Identify which cell holds the provided text, then report its (X, Y) central coordinate. 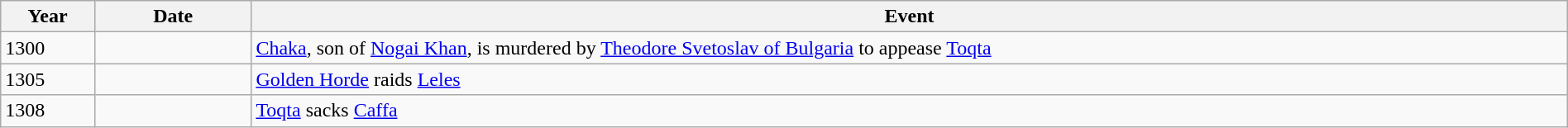
Event (910, 17)
Chaka, son of Nogai Khan, is murdered by Theodore Svetoslav of Bulgaria to appease Toqta (910, 48)
1300 (48, 48)
Date (172, 17)
Year (48, 17)
Golden Horde raids Leles (910, 79)
Toqta sacks Caffa (910, 111)
1308 (48, 111)
1305 (48, 79)
